Return the [x, y] coordinate for the center point of the cell that contains the specified text.  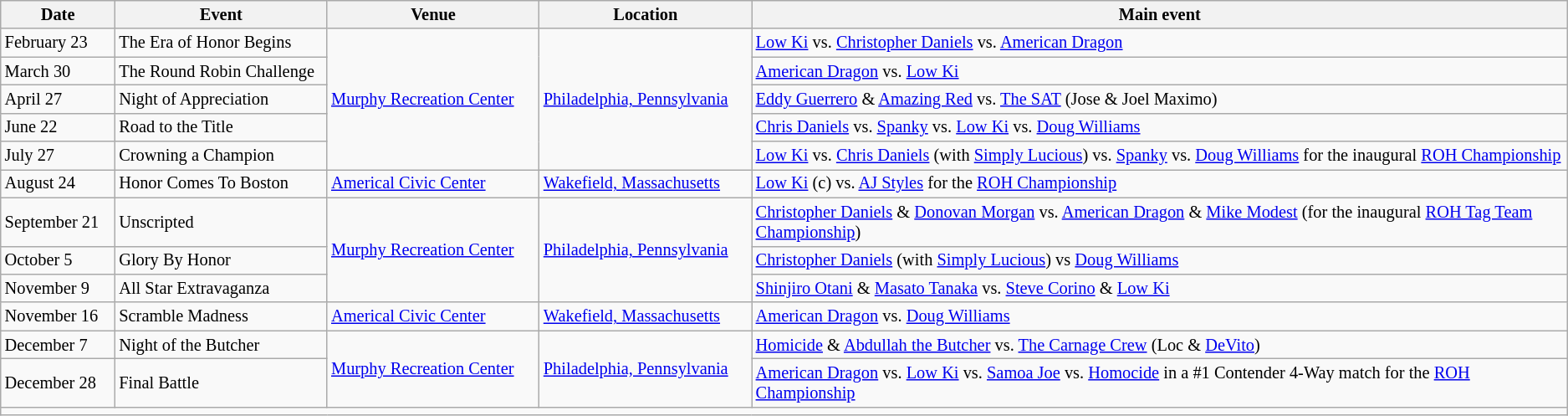
April 27 [59, 99]
Road to the Title [221, 127]
June 22 [59, 127]
Main event [1160, 14]
American Dragon vs. Low Ki vs. Samoa Joe vs. Homocide in a #1 Contender 4-Way match for the ROH Championship [1160, 383]
Scramble Madness [221, 316]
Low Ki vs. Chris Daniels (with Simply Lucious) vs. Spanky vs. Doug Williams for the inaugural ROH Championship [1160, 156]
March 30 [59, 71]
All Star Extravaganza [221, 288]
Low Ki vs. Christopher Daniels vs. American Dragon [1160, 43]
Unscripted [221, 222]
American Dragon vs. Low Ki [1160, 71]
July 27 [59, 156]
Chris Daniels vs. Spanky vs. Low Ki vs. Doug Williams [1160, 127]
November 9 [59, 288]
August 24 [59, 183]
February 23 [59, 43]
Venue [433, 14]
The Round Robin Challenge [221, 71]
Night of the Butcher [221, 345]
November 16 [59, 316]
Low Ki (c) vs. AJ Styles for the ROH Championship [1160, 183]
Christopher Daniels & Donovan Morgan vs. American Dragon & Mike Modest (for the inaugural ROH Tag Team Championship) [1160, 222]
September 21 [59, 222]
The Era of Honor Begins [221, 43]
Final Battle [221, 383]
Shinjiro Otani & Masato Tanaka vs. Steve Corino & Low Ki [1160, 288]
Eddy Guerrero & Amazing Red vs. The SAT (Jose & Joel Maximo) [1160, 99]
October 5 [59, 260]
Homicide & Abdullah the Butcher vs. The Carnage Crew (Loc & DeVito) [1160, 345]
American Dragon vs. Doug Williams [1160, 316]
Event [221, 14]
Christopher Daniels (with Simply Lucious) vs Doug Williams [1160, 260]
December 28 [59, 383]
Crowning a Champion [221, 156]
Glory By Honor [221, 260]
Night of Appreciation [221, 99]
Honor Comes To Boston [221, 183]
Date [59, 14]
December 7 [59, 345]
Location [646, 14]
